Return (x, y) of the center of cell containing provided text 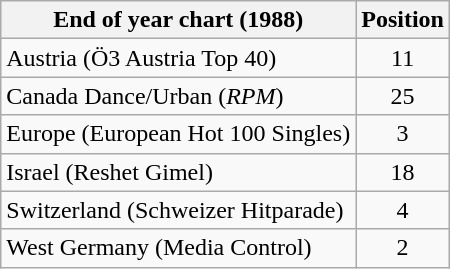
Switzerland (Schweizer Hitparade) (178, 210)
25 (403, 96)
2 (403, 248)
Austria (Ö3 Austria Top 40) (178, 58)
18 (403, 172)
Canada Dance/Urban (RPM) (178, 96)
End of year chart (1988) (178, 20)
4 (403, 210)
West Germany (Media Control) (178, 248)
3 (403, 134)
Europe (European Hot 100 Singles) (178, 134)
Position (403, 20)
Israel (Reshet Gimel) (178, 172)
11 (403, 58)
